Search for the cell housing the specified text and yield its (X, Y) center coordinate. 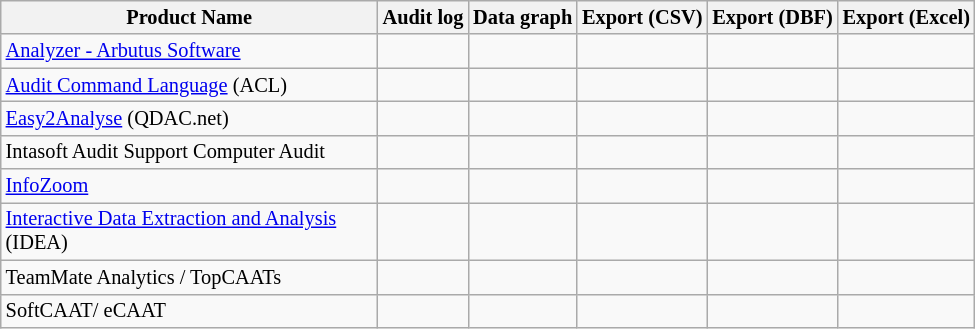
Data graph (522, 17)
InfoZoom (190, 186)
Easy2Analyse (QDAC.net) (190, 118)
Interactive Data Extraction and Analysis (IDEA) (190, 231)
Export (Excel) (906, 17)
SoftCAAT/ eCAAT (190, 311)
Audit Command Language (ACL) (190, 85)
Export (DBF) (772, 17)
Audit log (424, 17)
Intasoft Audit Support Computer Audit (190, 152)
Analyzer - Arbutus Software (190, 51)
Export (CSV) (642, 17)
TeamMate Analytics / TopCAATs (190, 277)
Product Name (190, 17)
